Pinpoint the cell where the given text exists, returning its (X, Y) midpoint coordinate. 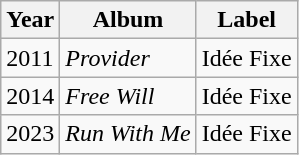
2023 (30, 134)
Provider (128, 58)
Year (30, 20)
Label (246, 20)
Run With Me (128, 134)
2014 (30, 96)
2011 (30, 58)
Album (128, 20)
Free Will (128, 96)
